For the text-containing cell, return its midpoint in (X, Y) coordinate format. 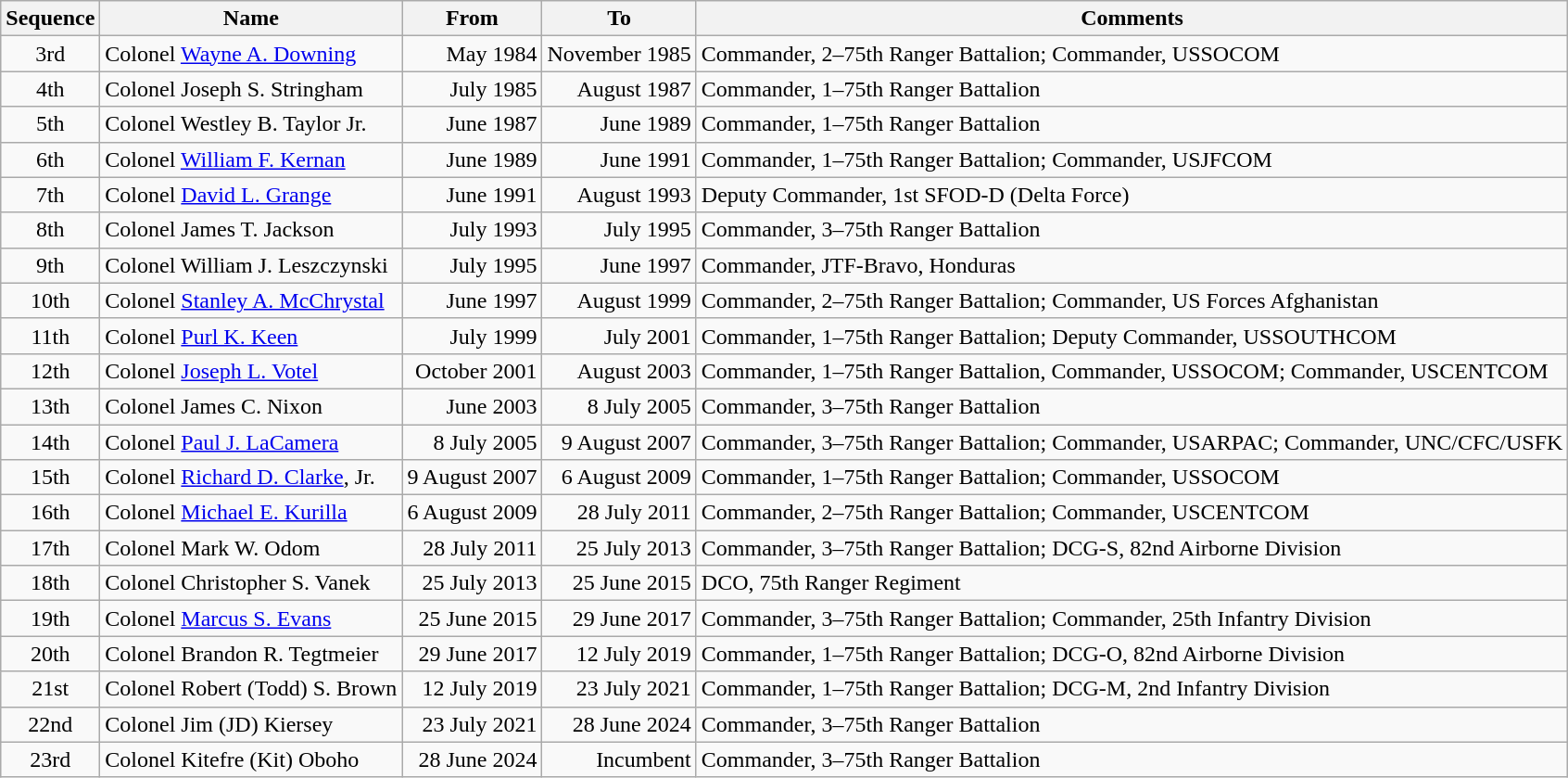
5th (50, 124)
3rd (50, 54)
Name (251, 19)
August 1993 (619, 195)
Colonel Wayne A. Downing (251, 54)
Commander, 1–75th Ranger Battalion; Deputy Commander, USSOUTHCOM (1132, 336)
October 2001 (473, 371)
June 2003 (473, 406)
Colonel Joseph S. Stringham (251, 89)
Colonel Joseph L. Votel (251, 371)
Colonel Christopher S. Vanek (251, 583)
DCO, 75th Ranger Regiment (1132, 583)
9th (50, 265)
Colonel Richard D. Clarke, Jr. (251, 478)
Colonel David L. Grange (251, 195)
13th (50, 406)
17th (50, 548)
Deputy Commander, 1st SFOD-D (Delta Force) (1132, 195)
Incumbent (619, 759)
July 2001 (619, 336)
To (619, 19)
Commander, 1–75th Ranger Battalion, Commander, USSOCOM; Commander, USCENTCOM (1132, 371)
4th (50, 89)
Comments (1132, 19)
Colonel Stanley A. McChrystal (251, 300)
Commander, 2–75th Ranger Battalion; Commander, US Forces Afghanistan (1132, 300)
7th (50, 195)
Colonel Westley B. Taylor Jr. (251, 124)
Commander, 1–75th Ranger Battalion; DCG-M, 2nd Infantry Division (1132, 689)
Sequence (50, 19)
May 1984 (473, 54)
12th (50, 371)
August 2003 (619, 371)
18th (50, 583)
August 1987 (619, 89)
Colonel Marcus S. Evans (251, 619)
8th (50, 230)
Colonel Brandon R. Tegtmeier (251, 654)
14th (50, 442)
23rd (50, 759)
Commander, 2–75th Ranger Battalion; Commander, USCENTCOM (1132, 513)
10th (50, 300)
From (473, 19)
19th (50, 619)
Colonel William J. Leszczynski (251, 265)
Colonel James C. Nixon (251, 406)
Commander, 3–75th Ranger Battalion; Commander, 25th Infantry Division (1132, 619)
July 1985 (473, 89)
21st (50, 689)
Colonel Jim (JD) Kiersey (251, 724)
11th (50, 336)
June 1987 (473, 124)
Colonel Paul J. LaCamera (251, 442)
22nd (50, 724)
Commander, 3–75th Ranger Battalion; DCG-S, 82nd Airborne Division (1132, 548)
Commander, 3–75th Ranger Battalion; Commander, USARPAC; Commander, UNC/CFC/USFK (1132, 442)
July 1999 (473, 336)
Commander, 1–75th Ranger Battalion; DCG-O, 82nd Airborne Division (1132, 654)
Colonel James T. Jackson (251, 230)
20th (50, 654)
Colonel Purl K. Keen (251, 336)
16th (50, 513)
Colonel Robert (Todd) S. Brown (251, 689)
Colonel Michael E. Kurilla (251, 513)
6th (50, 159)
Colonel Kitefre (Kit) Oboho (251, 759)
Commander, 1–75th Ranger Battalion; Commander, USSOCOM (1132, 478)
Colonel William F. Kernan (251, 159)
15th (50, 478)
August 1999 (619, 300)
Commander, 2–75th Ranger Battalion; Commander, USSOCOM (1132, 54)
November 1985 (619, 54)
Commander, JTF-Bravo, Honduras (1132, 265)
Colonel Mark W. Odom (251, 548)
Commander, 1–75th Ranger Battalion; Commander, USJFCOM (1132, 159)
July 1993 (473, 230)
